Return [x, y] of the center of cell containing provided text 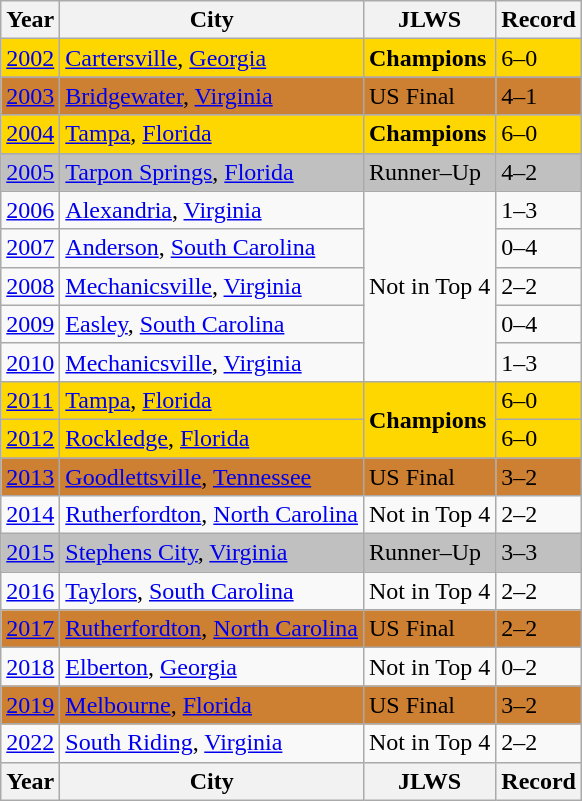
2006 [30, 210]
Easley, South Carolina [212, 324]
2018 [30, 667]
2022 [30, 743]
0–2 [539, 667]
2007 [30, 248]
2015 [30, 553]
Rockledge, Florida [212, 438]
2010 [30, 362]
2016 [30, 591]
2009 [30, 324]
Bridgewater, Virginia [212, 96]
Stephens City, Virginia [212, 553]
2011 [30, 400]
3–3 [539, 553]
2013 [30, 477]
2002 [30, 58]
2014 [30, 515]
2017 [30, 629]
South Riding, Virginia [212, 743]
2012 [30, 438]
2005 [30, 172]
Cartersville, Georgia [212, 58]
Anderson, South Carolina [212, 248]
2008 [30, 286]
Tarpon Springs, Florida [212, 172]
4–1 [539, 96]
Elberton, Georgia [212, 667]
4–2 [539, 172]
2019 [30, 705]
Melbourne, Florida [212, 705]
Alexandria, Virginia [212, 210]
2004 [30, 134]
2003 [30, 96]
Taylors, South Carolina [212, 591]
Goodlettsville, Tennessee [212, 477]
